From the cell containing the given text, extract its center point as [X, Y] coordinate. 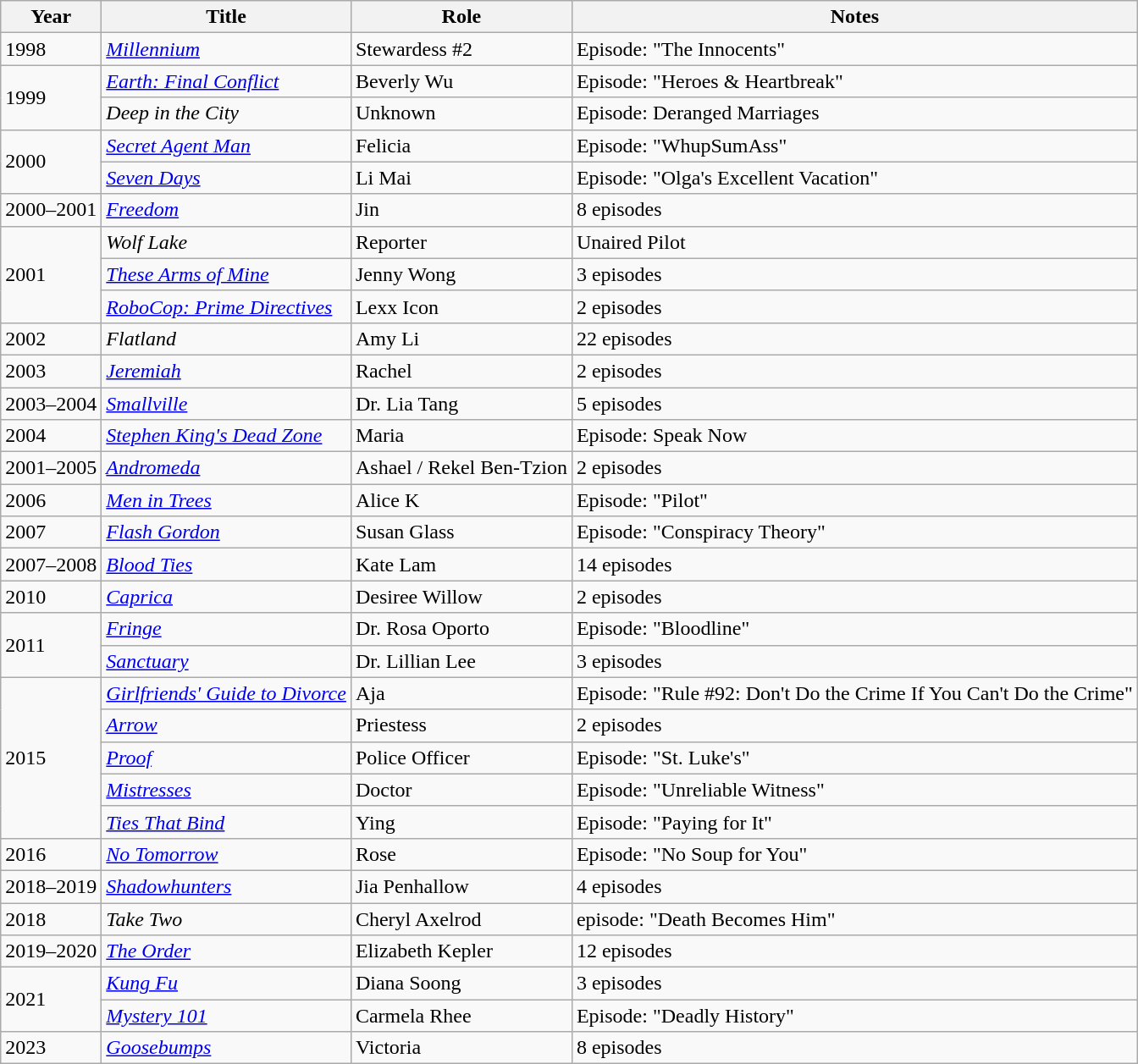
2010 [51, 597]
RoboCop: Prime Directives [227, 306]
Susan Glass [461, 532]
Felicia [461, 146]
2011 [51, 645]
14 episodes [854, 565]
Flash Gordon [227, 532]
Carmela Rhee [461, 1016]
Priestess [461, 725]
1998 [51, 49]
2018 [51, 918]
Police Officer [461, 758]
No Tomorrow [227, 854]
Diana Soong [461, 984]
Victoria [461, 1048]
Episode: "Unreliable Witness" [854, 790]
Millennium [227, 49]
5 episodes [854, 404]
2021 [51, 1000]
Ashael / Rekel Ben-Tzion [461, 468]
2018–2019 [51, 886]
22 episodes [854, 339]
Jeremiah [227, 371]
Desiree Willow [461, 597]
2002 [51, 339]
Episode: "WhupSumAss" [854, 146]
Unaired Pilot [854, 242]
Title [227, 17]
2004 [51, 436]
Mistresses [227, 790]
episode: "Death Becomes Him" [854, 918]
Dr. Lia Tang [461, 404]
2023 [51, 1048]
2007 [51, 532]
Unknown [461, 113]
12 episodes [854, 951]
Kate Lam [461, 565]
The Order [227, 951]
These Arms of Mine [227, 274]
Beverly Wu [461, 81]
Episode: "Pilot" [854, 500]
Seven Days [227, 178]
Episode: "The Innocents" [854, 49]
Episode: Speak Now [854, 436]
Rachel [461, 371]
Sanctuary [227, 661]
Alice K [461, 500]
2007–2008 [51, 565]
Girlfriends' Guide to Divorce [227, 693]
Stewardess #2 [461, 49]
4 episodes [854, 886]
Freedom [227, 210]
Cheryl Axelrod [461, 918]
Maria [461, 436]
Reporter [461, 242]
Blood Ties [227, 565]
Men in Trees [227, 500]
2001 [51, 274]
2001–2005 [51, 468]
Doctor [461, 790]
Flatland [227, 339]
Kung Fu [227, 984]
Arrow [227, 725]
Stephen King's Dead Zone [227, 436]
Dr. Lillian Lee [461, 661]
2000 [51, 162]
Secret Agent Man [227, 146]
Notes [854, 17]
Episode: "St. Luke's" [854, 758]
Ying [461, 822]
Episode: "Heroes & Heartbreak" [854, 81]
Li Mai [461, 178]
Smallville [227, 404]
Jin [461, 210]
Earth: Final Conflict [227, 81]
Lexx Icon [461, 306]
Episode: "Conspiracy Theory" [854, 532]
Caprica [227, 597]
Jenny Wong [461, 274]
Aja [461, 693]
Take Two [227, 918]
Elizabeth Kepler [461, 951]
Shadowhunters [227, 886]
2016 [51, 854]
Episode: Deranged Marriages [854, 113]
Dr. Rosa Oporto [461, 629]
Episode: "Paying for It" [854, 822]
Amy Li [461, 339]
Episode: "Deadly History" [854, 1016]
Goosebumps [227, 1048]
Episode: "Olga's Excellent Vacation" [854, 178]
2006 [51, 500]
Jia Penhallow [461, 886]
Episode: "No Soup for You" [854, 854]
Proof [227, 758]
Mystery 101 [227, 1016]
2003 [51, 371]
1999 [51, 97]
Episode: "Bloodline" [854, 629]
Year [51, 17]
Episode: "Rule #92: Don't Do the Crime If You Can't Do the Crime" [854, 693]
2000–2001 [51, 210]
Andromeda [227, 468]
2019–2020 [51, 951]
Wolf Lake [227, 242]
Rose [461, 854]
2015 [51, 758]
Ties That Bind [227, 822]
2003–2004 [51, 404]
Role [461, 17]
Fringe [227, 629]
Deep in the City [227, 113]
